Return the (x, y) coordinate for the center point of the cell that contains the specified text.  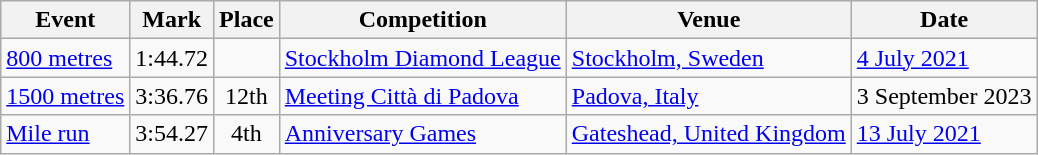
Place (247, 20)
800 metres (66, 58)
1500 metres (66, 96)
Mark (172, 20)
3 September 2023 (944, 96)
13 July 2021 (944, 134)
Competition (422, 20)
Meeting Città di Padova (422, 96)
3:36.76 (172, 96)
3:54.27 (172, 134)
Stockholm, Sweden (708, 58)
1:44.72 (172, 58)
4th (247, 134)
Stockholm Diamond League (422, 58)
Date (944, 20)
Mile run (66, 134)
Event (66, 20)
Gateshead, United Kingdom (708, 134)
4 July 2021 (944, 58)
Venue (708, 20)
12th (247, 96)
Padova, Italy (708, 96)
Anniversary Games (422, 134)
